Locate the cell with the specified text and output its [X, Y] center coordinate. 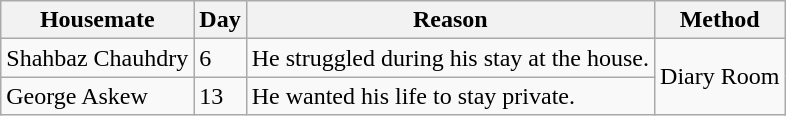
Method [720, 20]
Housemate [98, 20]
Day [220, 20]
He wanted his life to stay private. [450, 96]
Reason [450, 20]
Diary Room [720, 77]
He struggled during his stay at the house. [450, 58]
13 [220, 96]
George Askew [98, 96]
Shahbaz Chauhdry [98, 58]
6 [220, 58]
